Search for the cell housing the specified text and yield its (x, y) center coordinate. 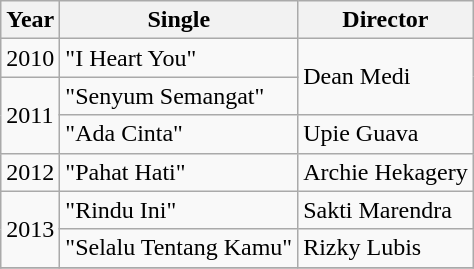
Sakti Marendra (386, 210)
Director (386, 20)
"Ada Cinta" (179, 134)
Archie Hekagery (386, 172)
2013 (30, 229)
Single (179, 20)
"Selalu Tentang Kamu" (179, 248)
Year (30, 20)
Upie Guava (386, 134)
"Pahat Hati" (179, 172)
Rizky Lubis (386, 248)
"Rindu Ini" (179, 210)
2010 (30, 58)
"Senyum Semangat" (179, 96)
Dean Medi (386, 77)
"I Heart You" (179, 58)
2012 (30, 172)
2011 (30, 115)
